Search for the cell housing the specified text and yield its (x, y) center coordinate. 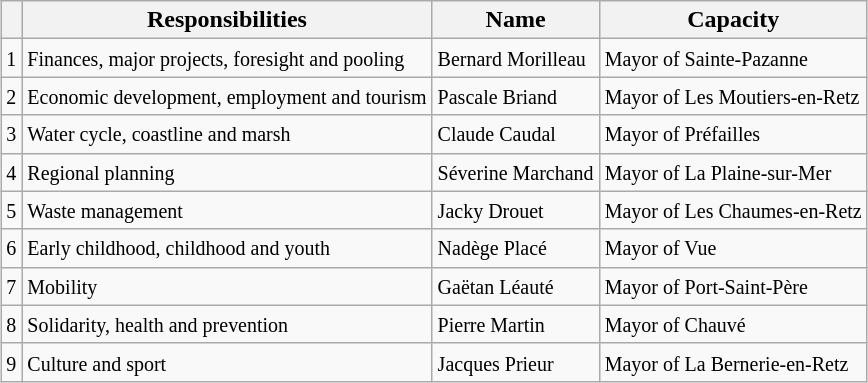
Capacity (733, 20)
Solidarity, health and prevention (227, 324)
Pascale Briand (516, 96)
Bernard Morilleau (516, 58)
Finances, major projects, foresight and pooling (227, 58)
Regional planning (227, 172)
Name (516, 20)
3 (12, 134)
Mayor of La Bernerie-en-Retz (733, 362)
Mayor of Vue (733, 248)
7 (12, 286)
6 (12, 248)
Mayor of Les Chaumes-en-Retz (733, 210)
Mayor of Les Moutiers-en-Retz (733, 96)
8 (12, 324)
Culture and sport (227, 362)
Pierre Martin (516, 324)
Mayor of Chauvé (733, 324)
Mobility (227, 286)
Jacky Drouet (516, 210)
Economic development, employment and tourism (227, 96)
Mayor of Port-Saint-Père (733, 286)
4 (12, 172)
Jacques Prieur (516, 362)
Gaëtan Léauté (516, 286)
Waste management (227, 210)
5 (12, 210)
Water cycle, coastline and marsh (227, 134)
9 (12, 362)
Mayor of Sainte-Pazanne (733, 58)
Early childhood, childhood and youth (227, 248)
Mayor of Préfailles (733, 134)
Mayor of La Plaine-sur-Mer (733, 172)
Séverine Marchand (516, 172)
Claude Caudal (516, 134)
1 (12, 58)
2 (12, 96)
Responsibilities (227, 20)
Nadège Placé (516, 248)
